Output the [x, y] coordinate of the center of the cell containing the given text.  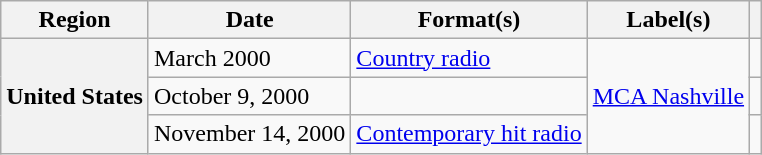
MCA Nashville [668, 96]
Region [75, 20]
Label(s) [668, 20]
Country radio [469, 58]
October 9, 2000 [249, 96]
Format(s) [469, 20]
United States [75, 96]
Date [249, 20]
November 14, 2000 [249, 134]
March 2000 [249, 58]
Contemporary hit radio [469, 134]
